Determine the (X, Y) coordinate at the center of the cell enclosing the given text.  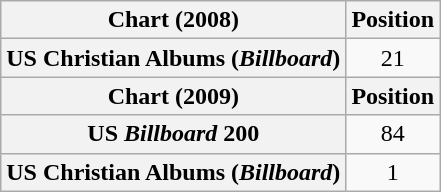
84 (393, 134)
21 (393, 58)
Chart (2009) (174, 96)
1 (393, 172)
Chart (2008) (174, 20)
US Billboard 200 (174, 134)
